Detect which cell encompasses the target text, then output its [X, Y] center coordinate. 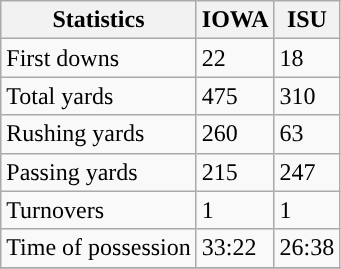
26:38 [307, 248]
247 [307, 172]
Statistics [99, 20]
ISU [307, 20]
475 [235, 96]
IOWA [235, 20]
Passing yards [99, 172]
Turnovers [99, 210]
18 [307, 58]
Total yards [99, 96]
260 [235, 134]
Rushing yards [99, 134]
310 [307, 96]
215 [235, 172]
Time of possession [99, 248]
22 [235, 58]
63 [307, 134]
33:22 [235, 248]
First downs [99, 58]
